Scan for the cell matching the given text and deliver its (X, Y) coordinate at center. 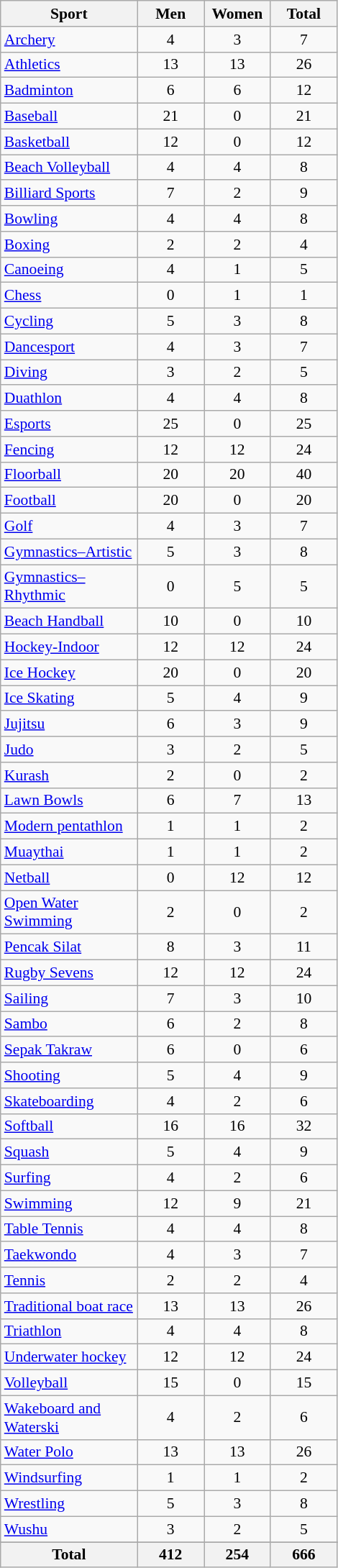
Athletics (69, 65)
Football (69, 501)
Volleyball (69, 1383)
Traditional boat race (69, 1306)
Tennis (69, 1280)
Chess (69, 296)
Table Tennis (69, 1229)
Badminton (69, 91)
Muaythai (69, 852)
Baseball (69, 117)
Shooting (69, 1075)
Hockey-Indoor (69, 647)
Men (171, 14)
Kurash (69, 775)
Golf (69, 527)
Pencak Silat (69, 947)
Diving (69, 373)
Netball (69, 878)
Triathlon (69, 1331)
Women (237, 14)
Bowling (69, 219)
Modern pentathlon (69, 826)
Canoeing (69, 270)
Ice Hockey (69, 673)
Sepak Takraw (69, 1050)
Taekwondo (69, 1255)
Esports (69, 424)
Surfing (69, 1178)
Wakeboard and Waterski (69, 1417)
Ice Skating (69, 698)
Sambo (69, 1024)
Squash (69, 1152)
Gymnastics–Rhythmic (69, 587)
Basketball (69, 142)
Windsurfing (69, 1478)
Dancesport (69, 347)
Cycling (69, 322)
Billiard Sports (69, 193)
Sailing (69, 998)
32 (303, 1126)
Lawn Bowls (69, 801)
11 (303, 947)
Jujitsu (69, 724)
254 (237, 1555)
Water Polo (69, 1452)
Fencing (69, 450)
Swimming (69, 1203)
Floorball (69, 475)
Judo (69, 749)
666 (303, 1555)
40 (303, 475)
Wushu (69, 1529)
Beach Volleyball (69, 168)
Underwater hockey (69, 1357)
Skateboarding (69, 1101)
Archery (69, 40)
Duathlon (69, 398)
412 (171, 1555)
Sport (69, 14)
Rugby Sevens (69, 973)
Gymnastics–Artistic (69, 552)
Softball (69, 1126)
Open Water Swimming (69, 912)
Beach Handball (69, 621)
Wrestling (69, 1504)
Boxing (69, 245)
